Determine the (X, Y) coordinate at the center of the cell enclosing the given text.  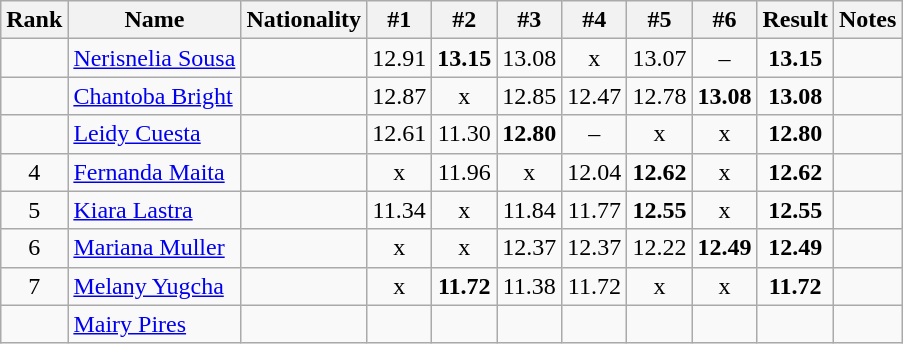
11.30 (464, 134)
#4 (594, 20)
11.84 (530, 210)
12.87 (400, 96)
12.22 (660, 248)
#1 (400, 20)
13.07 (660, 58)
Fernanda Maita (154, 172)
#5 (660, 20)
12.85 (530, 96)
12.04 (594, 172)
11.38 (530, 286)
Notes (867, 20)
11.96 (464, 172)
11.34 (400, 210)
Kiara Lastra (154, 210)
12.47 (594, 96)
Result (795, 20)
11.77 (594, 210)
4 (34, 172)
#3 (530, 20)
Nationality (304, 20)
#6 (724, 20)
Mairy Pires (154, 324)
6 (34, 248)
12.91 (400, 58)
7 (34, 286)
Melany Yugcha (154, 286)
Name (154, 20)
5 (34, 210)
Chantoba Bright (154, 96)
Rank (34, 20)
Leidy Cuesta (154, 134)
#2 (464, 20)
Mariana Muller (154, 248)
12.78 (660, 96)
Nerisnelia Sousa (154, 58)
12.61 (400, 134)
